Provide the [X, Y] coordinate of the cell's center where the given text is located.  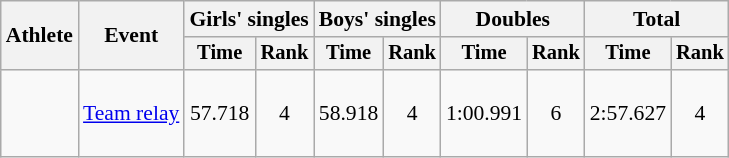
Girls' singles [248, 19]
Boys' singles [378, 19]
Team relay [131, 114]
6 [556, 114]
58.918 [348, 114]
2:57.627 [628, 114]
Total [657, 19]
Doubles [513, 19]
57.718 [220, 114]
Event [131, 36]
1:00.991 [484, 114]
Athlete [40, 36]
